For the text-containing cell, return its midpoint in [X, Y] coordinate format. 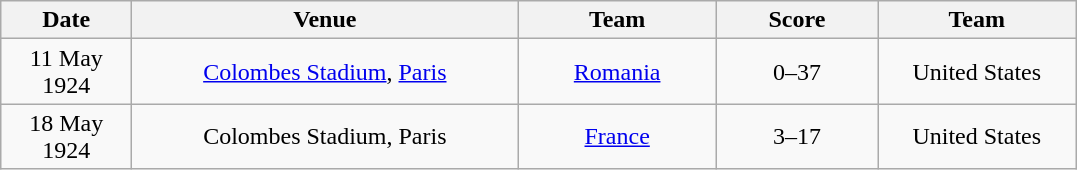
Romania [618, 72]
3–17 [796, 136]
Venue [325, 20]
18 May 1924 [66, 136]
0–37 [796, 72]
France [618, 136]
Date [66, 20]
11 May 1924 [66, 72]
Score [796, 20]
